Locate the cell with the specified text and output its (X, Y) center coordinate. 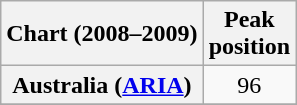
Australia (ARIA) (102, 85)
Peakposition (249, 34)
96 (249, 85)
Chart (2008–2009) (102, 34)
